Return the [X, Y] coordinate for the center point of the cell that contains the specified text.  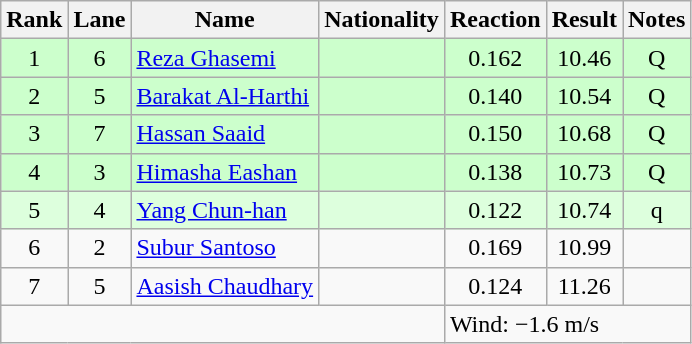
Wind: −1.6 m/s [568, 324]
0.150 [495, 134]
10.46 [584, 58]
0.124 [495, 286]
11.26 [584, 286]
Hassan Saaid [225, 134]
Lane [100, 20]
Aasish Chaudhary [225, 286]
1 [34, 58]
Reza Ghasemi [225, 58]
0.122 [495, 210]
Result [584, 20]
0.169 [495, 248]
10.73 [584, 172]
Himasha Eashan [225, 172]
Name [225, 20]
Notes [656, 20]
q [656, 210]
0.162 [495, 58]
Nationality [382, 20]
0.138 [495, 172]
Reaction [495, 20]
Yang Chun-han [225, 210]
10.99 [584, 248]
Barakat Al-Harthi [225, 96]
10.54 [584, 96]
0.140 [495, 96]
10.74 [584, 210]
Rank [34, 20]
Subur Santoso [225, 248]
10.68 [584, 134]
